From the cell containing the given text, extract its center point as (x, y) coordinate. 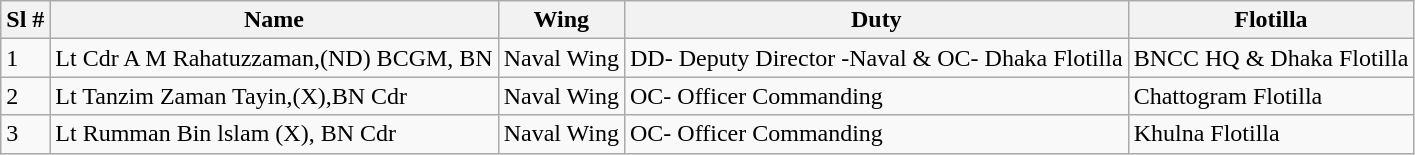
Duty (876, 20)
Lt Cdr A M Rahatuzzaman,(ND) BCGM, BN (274, 58)
Name (274, 20)
Chattogram Flotilla (1271, 96)
Lt Rumman Bin lslam (X), BN Cdr (274, 134)
2 (26, 96)
3 (26, 134)
Wing (561, 20)
Sl # (26, 20)
Lt Tanzim Zaman Tayin,(X),BN Cdr (274, 96)
1 (26, 58)
BNCC HQ & Dhaka Flotilla (1271, 58)
Flotilla (1271, 20)
Khulna Flotilla (1271, 134)
DD- Deputy Director -Naval & OC- Dhaka Flotilla (876, 58)
